Pinpoint the cell where the given text exists, returning its [x, y] midpoint coordinate. 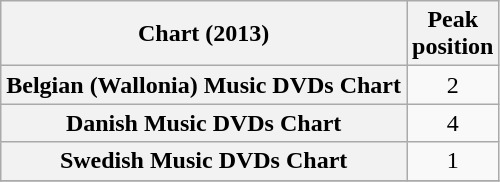
1 [452, 161]
Swedish Music DVDs Chart [204, 161]
Danish Music DVDs Chart [204, 123]
4 [452, 123]
2 [452, 85]
Peakposition [452, 34]
Belgian (Wallonia) Music DVDs Chart [204, 85]
Chart (2013) [204, 34]
